Detect which cell encompasses the target text, then output its (x, y) center coordinate. 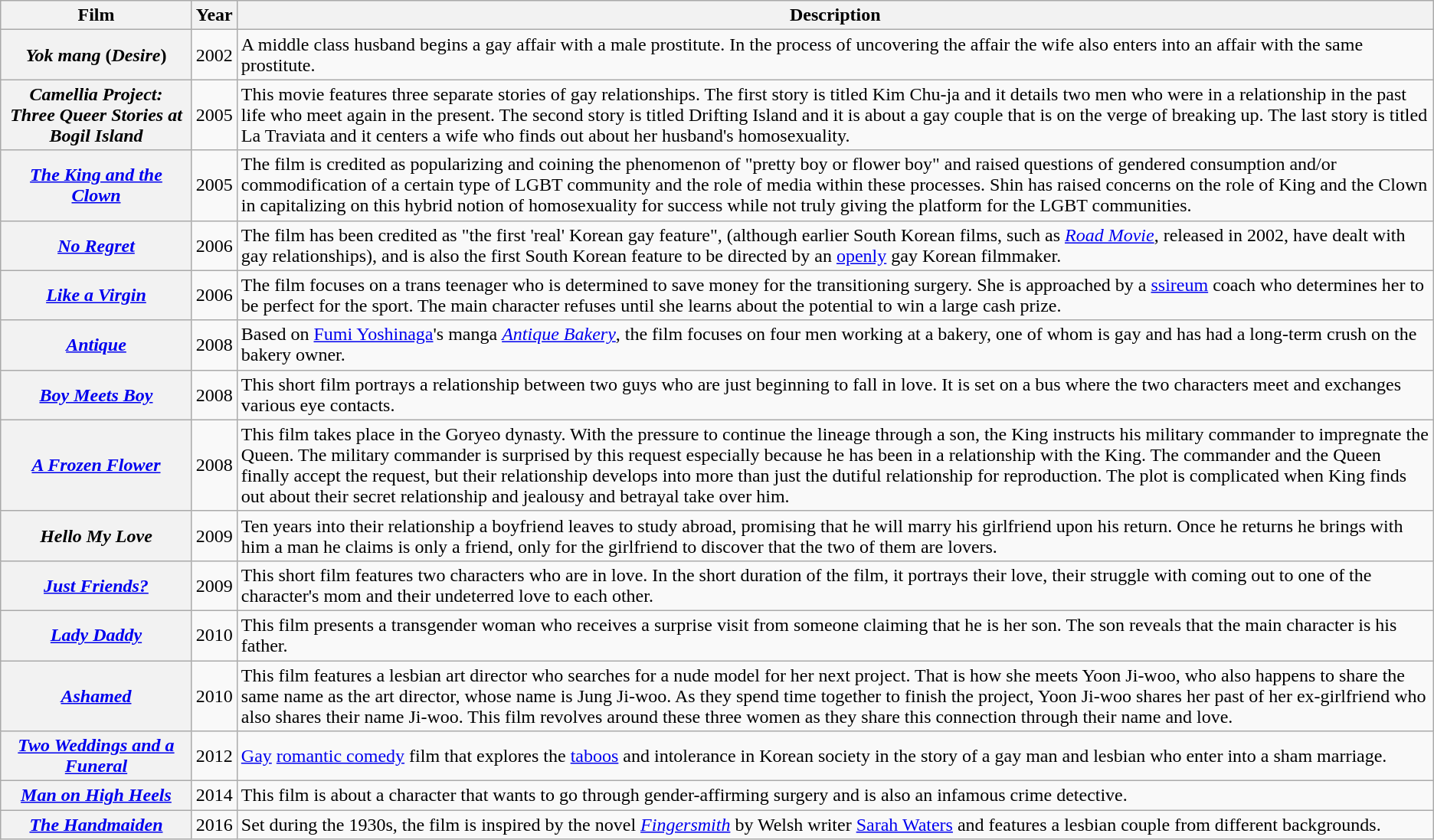
Lady Daddy (97, 636)
Film (97, 15)
A Frozen Flower (97, 466)
Description (835, 15)
Boy Meets Boy (97, 395)
Year (214, 15)
The King and the Clown (97, 185)
Yok mang (Desire) (97, 55)
2012 (214, 757)
Ashamed (97, 695)
2014 (214, 796)
Two Weddings and a Funeral (97, 757)
No Regret (97, 245)
2002 (214, 55)
2016 (214, 825)
Like a Virgin (97, 296)
Hello My Love (97, 536)
This film is about a character that wants to go through gender-affirming surgery and is also an infamous crime detective. (835, 796)
Just Friends? (97, 585)
Camellia Project: Three Queer Stories at Bogil Island (97, 115)
Man on High Heels (97, 796)
Antique (97, 345)
The Handmaiden (97, 825)
